Identify which cell holds the provided text, then report its [x, y] central coordinate. 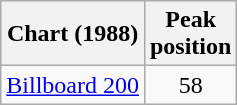
Peakposition [190, 34]
58 [190, 85]
Chart (1988) [73, 34]
Billboard 200 [73, 85]
